Find where the given text appears and provide that cell's center as [X, Y] coordinate. 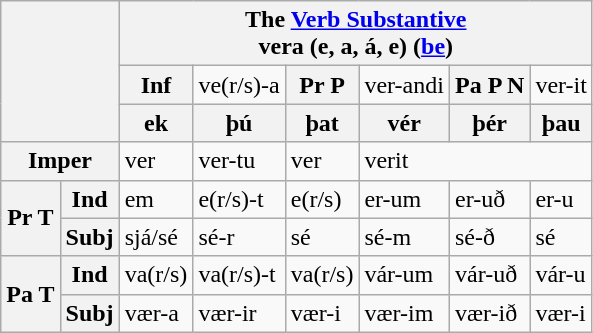
e(r/s)-t [239, 199]
ver-it [562, 85]
Inf [156, 85]
e(r/s) [322, 199]
em [156, 199]
sé-ð [489, 237]
Pr P [322, 85]
ek [156, 123]
ve(r/s)-a [239, 85]
vár-u [562, 275]
er-uð [489, 199]
þú [239, 123]
vér [404, 123]
vár-um [404, 275]
sé-r [239, 237]
vær-ir [239, 313]
Pa P N [489, 85]
ver-tu [239, 161]
vær-ið [489, 313]
Pr T [30, 218]
þat [322, 123]
va(r/s)-t [239, 275]
verit [476, 161]
vær-im [404, 313]
er-um [404, 199]
The Verb Substantive vera (e, a, á, e) (be) [356, 34]
Pa T [30, 294]
þau [562, 123]
er-u [562, 199]
þér [489, 123]
sé-m [404, 237]
sjá/sé [156, 237]
Imper [60, 161]
vær-a [156, 313]
vár-uð [489, 275]
ver-andi [404, 85]
